Return the [X, Y] coordinate for the center point of the cell that contains the specified text.  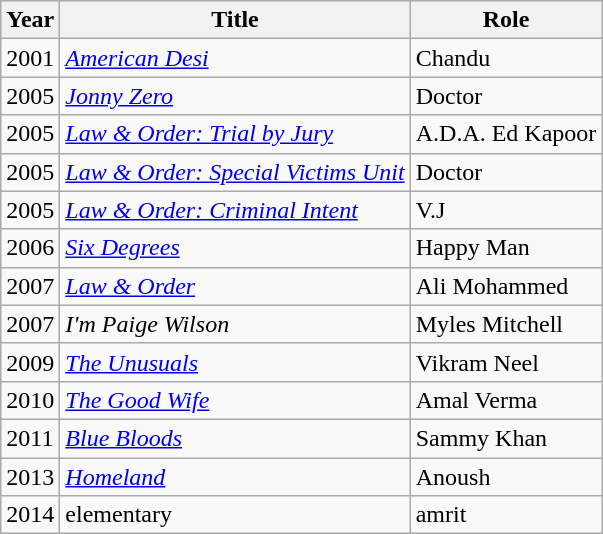
Jonny Zero [235, 96]
2010 [30, 400]
Role [506, 20]
elementary [235, 515]
Six Degrees [235, 248]
Law & Order: Criminal Intent [235, 210]
Sammy Khan [506, 438]
Amal Verma [506, 400]
The Unusuals [235, 362]
Vikram Neel [506, 362]
Chandu [506, 58]
2014 [30, 515]
Anoush [506, 477]
2001 [30, 58]
2006 [30, 248]
Law & Order: Trial by Jury [235, 134]
I'm Paige Wilson [235, 324]
Happy Man [506, 248]
Myles Mitchell [506, 324]
The Good Wife [235, 400]
A.D.A. Ed Kapoor [506, 134]
2011 [30, 438]
2013 [30, 477]
2009 [30, 362]
amrit [506, 515]
Blue Bloods [235, 438]
Homeland [235, 477]
Title [235, 20]
Year [30, 20]
V.J [506, 210]
Law & Order [235, 286]
Law & Order: Special Victims Unit [235, 172]
Ali Mohammed [506, 286]
American Desi [235, 58]
